Search for the cell housing the specified text and yield its [x, y] center coordinate. 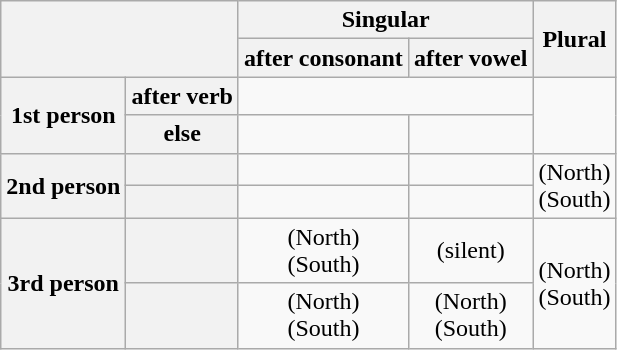
Singular [386, 20]
(silent) [470, 250]
3rd person [64, 283]
2nd person [64, 186]
after vowel [470, 58]
after verb [182, 96]
1st person [64, 115]
Plural [574, 39]
else [182, 134]
after consonant [323, 58]
